Scan for the cell matching the given text and deliver its (X, Y) coordinate at center. 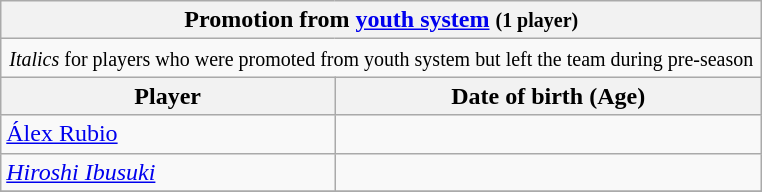
Player (168, 96)
Hiroshi Ibusuki (168, 172)
Álex Rubio (168, 134)
Date of birth (Age) (548, 96)
Promotion from youth system (1 player) (382, 20)
Italics for players who were promoted from youth system but left the team during pre-season (382, 58)
